Detect which cell encompasses the target text, then output its [X, Y] center coordinate. 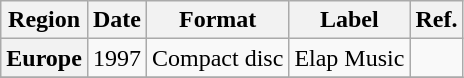
Elap Music [350, 58]
Compact disc [217, 58]
Date [116, 20]
Region [44, 20]
Label [350, 20]
Europe [44, 58]
1997 [116, 58]
Ref. [436, 20]
Format [217, 20]
